Return the [x, y] coordinate for the center point of the cell that contains the specified text.  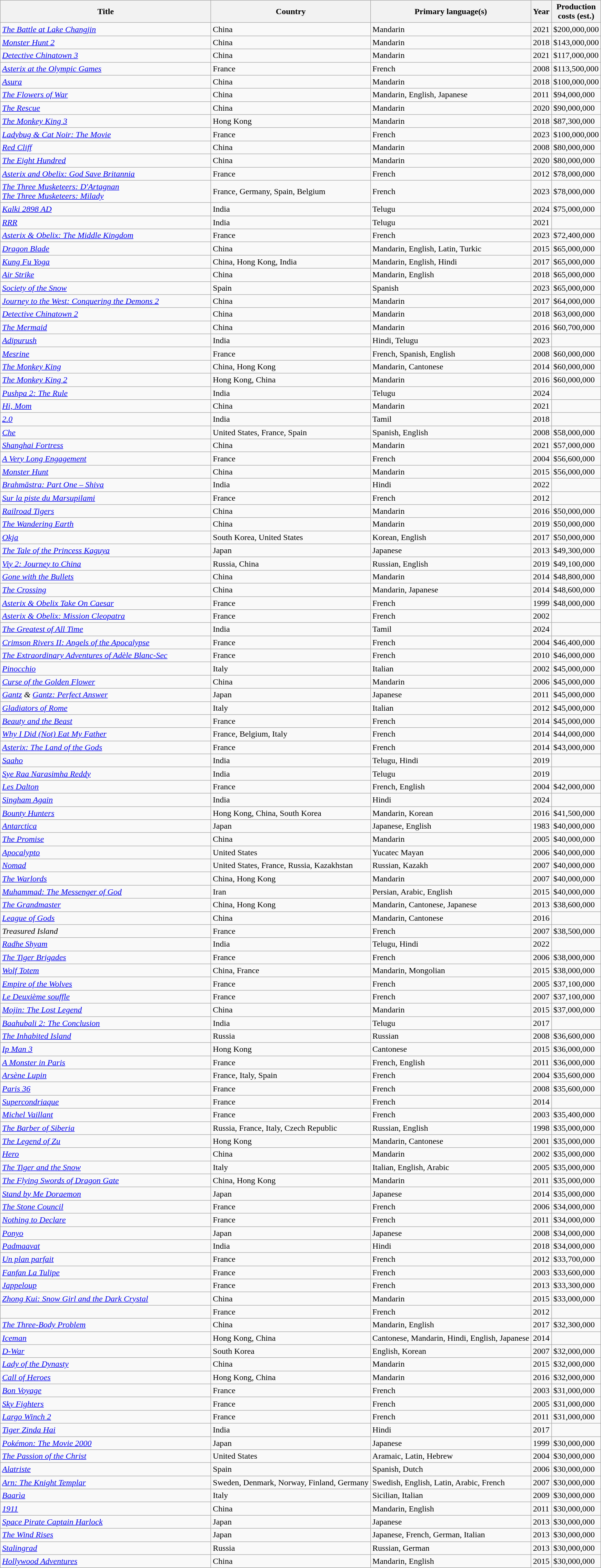
League of Gods [106, 918]
The Tale of the Princess Kaguya [106, 550]
Baahubali 2: The Conclusion [106, 1023]
$49,300,000 [576, 550]
Gantz & Gantz: Perfect Answer [106, 695]
Gone with the Bullets [106, 577]
Spanish [451, 288]
The Wind Rises [106, 1535]
The Battle at Lake Changjin [106, 29]
Un plan parfait [106, 1259]
$48,600,000 [576, 590]
Empire of the Wolves [106, 983]
Detective Chinatown 2 [106, 314]
$87,300,000 [576, 121]
France, Italy, Spain [291, 1076]
Russian, German [451, 1548]
Call of Heroes [106, 1377]
$49,100,000 [576, 563]
Russian [451, 1036]
Iceman [106, 1338]
The Eight Hundred [106, 160]
Curse of the Golden Flower [106, 682]
Mojin: The Lost Legend [106, 1010]
Fanfan La Tulipe [106, 1272]
Hero [106, 1154]
Title [106, 12]
The Extraordinary Adventures of Adèle Blanc-Sec [106, 656]
The Crossing [106, 590]
Japanese, French, German, Italian [451, 1535]
Crimson Rivers II: Angels of the Apocalypse [106, 642]
2009 [541, 1496]
Beauty and the Beast [106, 721]
Viy 2: Journey to China [106, 563]
Hollywood Adventures [106, 1561]
$38,500,000 [576, 931]
2.0 [106, 419]
Bounty Hunters [106, 813]
China, France [291, 970]
The Flowers of War [106, 95]
Production costs (est.) [576, 12]
Tiger Zinda Hai [106, 1430]
Apocalypto [106, 852]
Kalki 2898 AD [106, 209]
Asterix at the Olympic Games [106, 69]
Russia, France, Italy, Czech Republic [291, 1128]
The Monkey King 3 [106, 121]
A Very Long Engagement [106, 459]
Why I Did (Not) Eat My Father [106, 734]
Asterix: The Land of the Gods [106, 747]
Ponyo [106, 1233]
$46,400,000 [576, 642]
Les Dalton [106, 787]
Stalingrad [106, 1548]
The Monkey King [106, 367]
The Warlords [106, 879]
2001 [541, 1141]
United States, France, Russia, Kazakhstan [291, 866]
$33,000,000 [576, 1299]
$58,000,000 [576, 432]
$72,400,000 [576, 236]
Antarctica [106, 826]
South Korea [291, 1351]
Cantonese, Mandarin, Hindi, English, Japanese [451, 1338]
Mandarin, English, Hindi [451, 262]
Japanese, English [451, 826]
Asterix & Obelix Take On Caesar [106, 603]
Stand by Me Doraemon [106, 1194]
Radhe Shyam [106, 944]
Shanghai Fortress [106, 446]
Asterix & Obelix: The Middle Kingdom [106, 236]
Mandarin, Mongolian [451, 970]
The Promise [106, 839]
Air Strike [106, 275]
The Inhabited Island [106, 1036]
Nomad [106, 866]
Red Cliff [106, 147]
$57,000,000 [576, 446]
Yucatec Mayan [451, 852]
The Three-Body Problem [106, 1325]
French, Spanish, English [451, 353]
The Tiger Brigades [106, 957]
Mandarin, Korean [451, 813]
Sicilian, Italian [451, 1496]
Persian, Arabic, English [451, 892]
Asterix & Obelix: Mission Cleopatra [106, 616]
Kung Fu Yoga [106, 262]
D-War [106, 1351]
Mandarin, Cantonese, Japanese [451, 905]
Spanish, Dutch [451, 1469]
South Korea, United States [291, 537]
Padmaavat [106, 1246]
$56,000,000 [576, 472]
Year [541, 12]
$90,000,000 [576, 108]
Korean, English [451, 537]
$48,800,000 [576, 577]
The Tiger and the Snow [106, 1167]
Monster Hunt 2 [106, 42]
The Rescue [106, 108]
Hi, Mom [106, 406]
Singham Again [106, 800]
Bon Voyage [106, 1390]
Lady of the Dynasty [106, 1364]
Pushpa 2: The Rule [106, 393]
$37,000,000 [576, 1010]
The Greatest of All Time [106, 629]
Che [106, 432]
The Legend of Zu [106, 1141]
Sweden, Denmark, Norway, Finland, Germany [291, 1482]
Hong Kong, China, South Korea [291, 813]
Baarìa [106, 1496]
The Stone Council [106, 1207]
Zhong Kui: Snow Girl and the Dark Crystal [106, 1299]
Aramaic, Latin, Hebrew [451, 1456]
RRR [106, 222]
Adipurush [106, 340]
Primary language(s) [451, 12]
Detective Chinatown 3 [106, 56]
$38,600,000 [576, 905]
The Flying Swords of Dragon Gate [106, 1180]
Mandarin, Japanese [451, 590]
Ip Man 3 [106, 1049]
$64,000,000 [576, 301]
Muhammad: The Messenger of God [106, 892]
Asterix and Obelix: God Save Britannia [106, 173]
Italian, English, Arabic [451, 1167]
The Mermaid [106, 327]
$44,000,000 [576, 734]
Gladiators of Rome [106, 708]
$33,300,000 [576, 1286]
Space Pirate Captain Harlock [106, 1522]
1911 [106, 1509]
Spanish, English [451, 432]
Supercondriaque [106, 1102]
Swedish, English, Latin, Arabic, French [451, 1482]
$117,000,000 [576, 56]
Pokémon: The Movie 2000 [106, 1443]
Monster Hunt [106, 472]
France, Germany, Spain, Belgium [291, 192]
$36,600,000 [576, 1036]
Sye Raa Narasimha Reddy [106, 773]
Mandarin, English, Latin, Turkic [451, 249]
$33,600,000 [576, 1272]
Brahmāstra: Part One – Shiva [106, 485]
Sky Fighters [106, 1404]
Russian, Kazakh [451, 866]
Society of the Snow [106, 288]
The Barber of Siberia [106, 1128]
Largo Winch 2 [106, 1417]
Alatriste [106, 1469]
$48,000,000 [576, 603]
English, Korean [451, 1351]
Saaho [106, 760]
1983 [541, 826]
$63,000,000 [576, 314]
1998 [541, 1128]
Michel Vaillant [106, 1115]
Iran [291, 892]
$33,700,000 [576, 1259]
Russia, China [291, 563]
$41,500,000 [576, 813]
$43,000,000 [576, 747]
Cantonese [451, 1049]
Jappeloup [106, 1286]
The Grandmaster [106, 905]
Paris 36 [106, 1089]
$113,500,000 [576, 69]
Pinocchio [106, 669]
Mandarin, English, Japanese [451, 95]
Journey to the West: Conquering the Demons 2 [106, 301]
$94,000,000 [576, 95]
A Monster in Paris [106, 1062]
The Passion of the Christ [106, 1456]
The Wandering Earth [106, 524]
Wolf Totem [106, 970]
Hindi, Telugu [451, 340]
$35,400,000 [576, 1115]
Treasured Island [106, 931]
$32,300,000 [576, 1325]
United States, France, Spain [291, 432]
$60,700,000 [576, 327]
Dragon Blade [106, 249]
Mesrine [106, 353]
Ladybug & Cat Noir: The Movie [106, 134]
China, Hong Kong, India [291, 262]
Okja [106, 537]
2010 [541, 656]
$200,000,000 [576, 29]
France, Belgium, Italy [291, 734]
Railroad Tigers [106, 511]
Country [291, 12]
$42,000,000 [576, 787]
Arn: The Knight Templar [106, 1482]
Arsène Lupin [106, 1076]
Le Deuxième souffle [106, 997]
Sur la piste du Marsupilami [106, 498]
The Three Musketeers: D'ArtagnanThe Three Musketeers: Milady [106, 192]
The Monkey King 2 [106, 380]
Asura [106, 82]
$75,000,000 [576, 209]
Nothing to Declare [106, 1220]
$56,600,000 [576, 459]
$46,000,000 [576, 656]
$143,000,000 [576, 42]
